Extract the [X, Y] coordinate from the center of the cell holding the provided text.  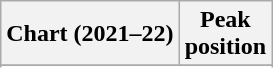
Chart (2021–22) [90, 34]
Peakposition [225, 34]
